Output the (X, Y) coordinate of the center of the cell containing the given text.  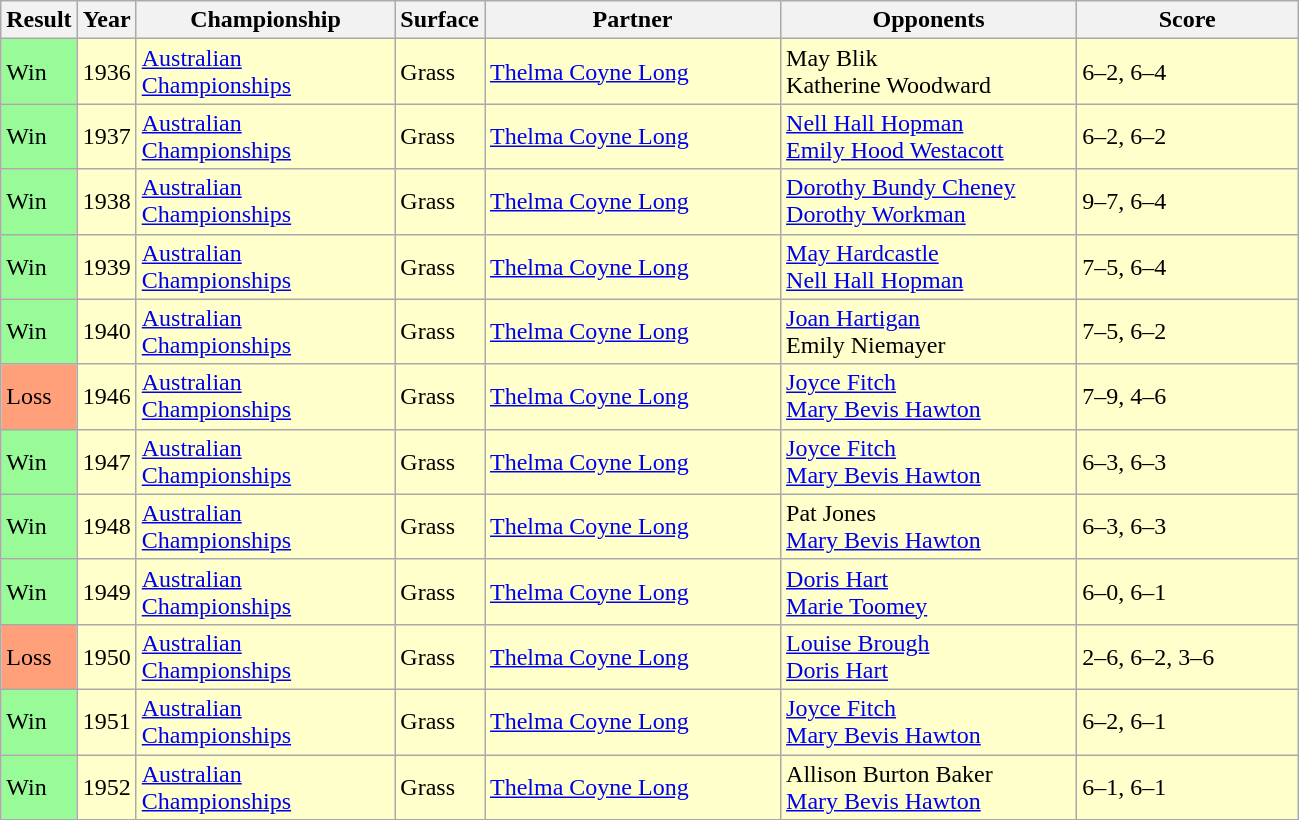
6–2, 6–1 (1188, 722)
Joan Hartigan Emily Niemayer (929, 332)
6–0, 6–1 (1188, 592)
1936 (106, 72)
Nell Hall Hopman Emily Hood Westacott (929, 136)
6–2, 6–4 (1188, 72)
1950 (106, 656)
Opponents (929, 20)
1948 (106, 526)
Pat Jones Mary Bevis Hawton (929, 526)
6–1, 6–1 (1188, 786)
7–5, 6–2 (1188, 332)
Year (106, 20)
Surface (440, 20)
1947 (106, 462)
May Hardcastle Nell Hall Hopman (929, 266)
1937 (106, 136)
1952 (106, 786)
Score (1188, 20)
1938 (106, 202)
Partner (632, 20)
7–5, 6–4 (1188, 266)
May Blik Katherine Woodward (929, 72)
Allison Burton Baker Mary Bevis Hawton (929, 786)
7–9, 4–6 (1188, 396)
6–2, 6–2 (1188, 136)
1939 (106, 266)
Result (39, 20)
Championship (266, 20)
9–7, 6–4 (1188, 202)
1946 (106, 396)
Louise Brough Doris Hart (929, 656)
Doris Hart Marie Toomey (929, 592)
1940 (106, 332)
2–6, 6–2, 3–6 (1188, 656)
1951 (106, 722)
Dorothy Bundy Cheney Dorothy Workman (929, 202)
1949 (106, 592)
